Detect which cell encompasses the target text, then output its (X, Y) center coordinate. 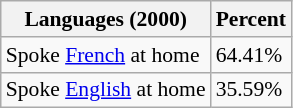
Percent (251, 19)
35.59% (251, 90)
Spoke English at home (106, 90)
Languages (2000) (106, 19)
Spoke French at home (106, 55)
64.41% (251, 55)
